Output the (x, y) coordinate of the center of the cell containing the given text.  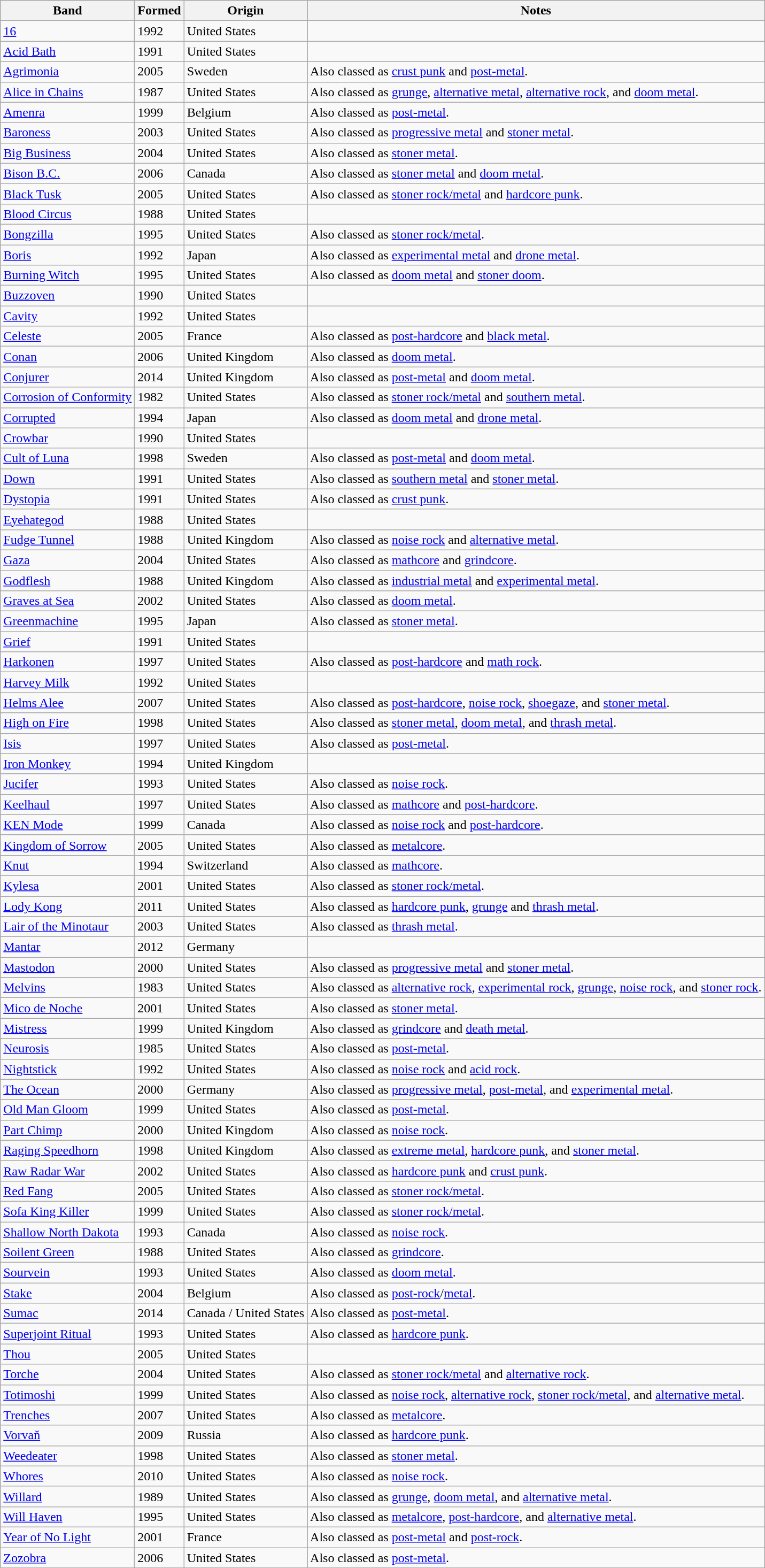
Shallow North Dakota (67, 1232)
KEN Mode (67, 825)
Also classed as grunge, doom metal, and alternative metal. (536, 1496)
Also classed as noise rock and post-hardcore. (536, 825)
Also classed as experimental metal and drone metal. (536, 255)
Part Chimp (67, 1130)
Crowbar (67, 438)
Big Business (67, 153)
Also classed as stoner metal and doom metal. (536, 173)
Also classed as crust punk and post-metal. (536, 72)
Also classed as industrial metal and experimental metal. (536, 580)
Also classed as post-hardcore, noise rock, shoegaze, and stoner metal. (536, 703)
Boris (67, 255)
2009 (159, 1435)
Celeste (67, 336)
Kingdom of Sorrow (67, 845)
High on Fire (67, 723)
Also classed as noise rock and alternative metal. (536, 540)
Nightstick (67, 1069)
Also classed as grindcore. (536, 1252)
Also classed as crust punk. (536, 499)
Corrupted (67, 418)
Blood Circus (67, 214)
Mastodon (67, 967)
Also classed as mathcore and post-hardcore. (536, 804)
Formed (159, 11)
Corrosion of Conformity (67, 397)
Greenmachine (67, 621)
2012 (159, 947)
The Ocean (67, 1089)
1985 (159, 1049)
Isis (67, 743)
Down (67, 479)
Thou (67, 1354)
Cavity (67, 316)
Neurosis (67, 1049)
Switzerland (245, 865)
Old Man Gloom (67, 1110)
Baroness (67, 133)
Also classed as hardcore punk and crust punk. (536, 1171)
Also classed as stoner rock/metal and hardcore punk. (536, 194)
Also classed as stoner rock/metal and southern metal. (536, 397)
Vorvaň (67, 1435)
Will Haven (67, 1517)
Stake (67, 1293)
Torche (67, 1374)
Keelhaul (67, 804)
Band (67, 11)
Also classed as post-metal and post-rock. (536, 1537)
Buzzoven (67, 296)
Sourvein (67, 1273)
Helms Alee (67, 703)
Also classed as mathcore and grindcore. (536, 560)
Weedeater (67, 1456)
Whores (67, 1476)
Year of No Light (67, 1537)
Burning Witch (67, 275)
Lair of the Minotaur (67, 927)
Harkonen (67, 662)
Bongzilla (67, 234)
Also classed as progressive metal, post-metal, and experimental metal. (536, 1089)
Raging Speedhorn (67, 1150)
Mistress (67, 1028)
Eyehategod (67, 519)
Also classed as post-rock/metal. (536, 1293)
Godflesh (67, 580)
Harvey Milk (67, 682)
Also classed as alternative rock, experimental rock, grunge, noise rock, and stoner rock. (536, 988)
Also classed as noise rock, alternative rock, stoner rock/metal, and alternative metal. (536, 1395)
Lody Kong (67, 906)
Cult of Luna (67, 458)
Willard (67, 1496)
Russia (245, 1435)
Origin (245, 11)
Fudge Tunnel (67, 540)
Also classed as mathcore. (536, 865)
Also classed as southern metal and stoner metal. (536, 479)
Totimoshi (67, 1395)
Black Tusk (67, 194)
1982 (159, 397)
Notes (536, 11)
Alice in Chains (67, 92)
1983 (159, 988)
Amenra (67, 112)
Also classed as metalcore, post-hardcore, and alternative metal. (536, 1517)
Superjoint Ritual (67, 1334)
Also classed as grunge, alternative metal, alternative rock, and doom metal. (536, 92)
Iron Monkey (67, 764)
Soilent Green (67, 1252)
Also classed as stoner metal, doom metal, and thrash metal. (536, 723)
Red Fang (67, 1191)
Graves at Sea (67, 601)
Also classed as extreme metal, hardcore punk, and stoner metal. (536, 1150)
Mantar (67, 947)
2011 (159, 906)
Canada / United States (245, 1313)
Raw Radar War (67, 1171)
Also classed as post-hardcore and black metal. (536, 336)
16 (67, 31)
Also classed as doom metal and stoner doom. (536, 275)
Also classed as stoner rock/metal and alternative rock. (536, 1374)
Also classed as hardcore punk, grunge and thrash metal. (536, 906)
Zozobra (67, 1558)
1987 (159, 92)
Bison B.C. (67, 173)
Knut (67, 865)
Conjurer (67, 377)
Melvins (67, 988)
2010 (159, 1476)
Also classed as post-hardcore and math rock. (536, 662)
Gaza (67, 560)
Also classed as grindcore and death metal. (536, 1028)
Also classed as doom metal and drone metal. (536, 418)
Sumac (67, 1313)
Mico de Noche (67, 1008)
Also classed as noise rock and acid rock. (536, 1069)
Grief (67, 642)
Agrimonia (67, 72)
Also classed as thrash metal. (536, 927)
Conan (67, 357)
Trenches (67, 1415)
Sofa King Killer (67, 1211)
Dystopia (67, 499)
Jucifer (67, 784)
Kylesa (67, 886)
Acid Bath (67, 51)
1989 (159, 1496)
